Extract the [x, y] coordinate from the center of the cell holding the provided text.  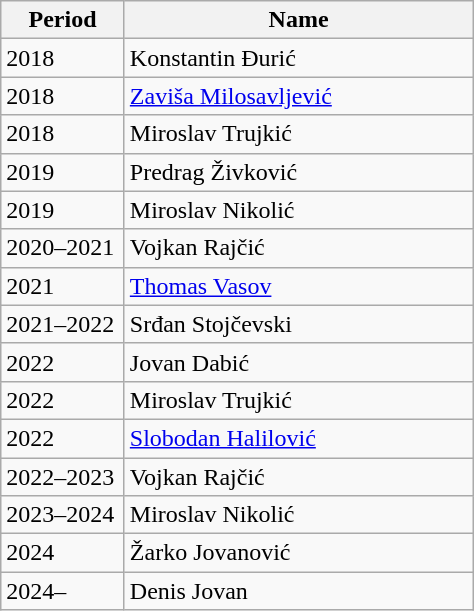
Predrag Živković [298, 172]
2020–2021 [63, 248]
Konstantin Đurić [298, 58]
Thomas Vasov [298, 286]
2024– [63, 591]
Name [298, 20]
Slobodan Halilović [298, 438]
2021 [63, 286]
2022–2023 [63, 477]
Srđan Stojčevski [298, 324]
Denis Jovan [298, 591]
Period [63, 20]
2023–2024 [63, 515]
2024 [63, 553]
2021–2022 [63, 324]
Žarko Jovanović [298, 553]
Zaviša Milosavljević [298, 96]
Jovan Dabić [298, 362]
